Locate the cell with the specified text and output its [x, y] center coordinate. 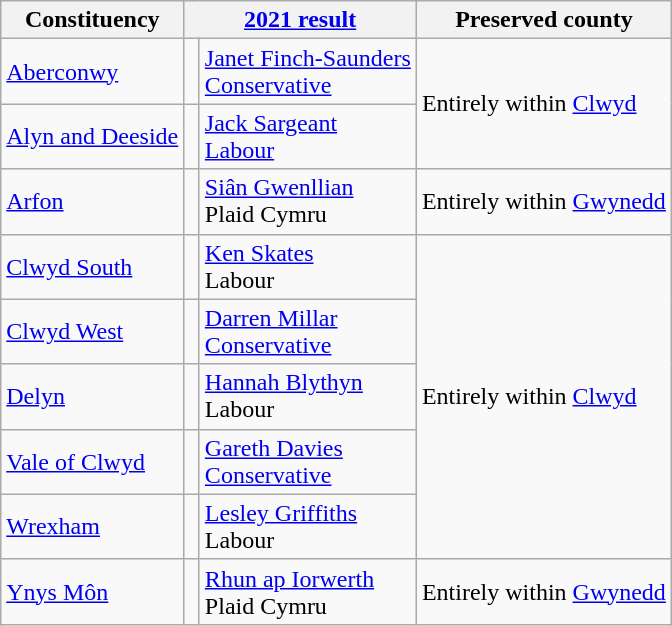
Rhun ap Iorwerth Plaid Cymru [308, 592]
Lesley Griffiths Labour [308, 526]
Arfon [92, 202]
Ynys Môn [92, 592]
Darren Millar Conservative [308, 332]
Delyn [92, 396]
Vale of Clwyd [92, 462]
Janet Finch-Saunders Conservative [308, 72]
Wrexham [92, 526]
Aberconwy [92, 72]
Jack Sargeant Labour [308, 136]
Preserved county [544, 20]
Gareth Davies Conservative [308, 462]
2021 result [300, 20]
Clwyd South [92, 266]
Clwyd West [92, 332]
Alyn and Deeside [92, 136]
Hannah Blythyn Labour [308, 396]
Siân Gwenllian Plaid Cymru [308, 202]
Ken Skates Labour [308, 266]
Constituency [92, 20]
